Extract the (X, Y) coordinate from the center of the cell holding the provided text.  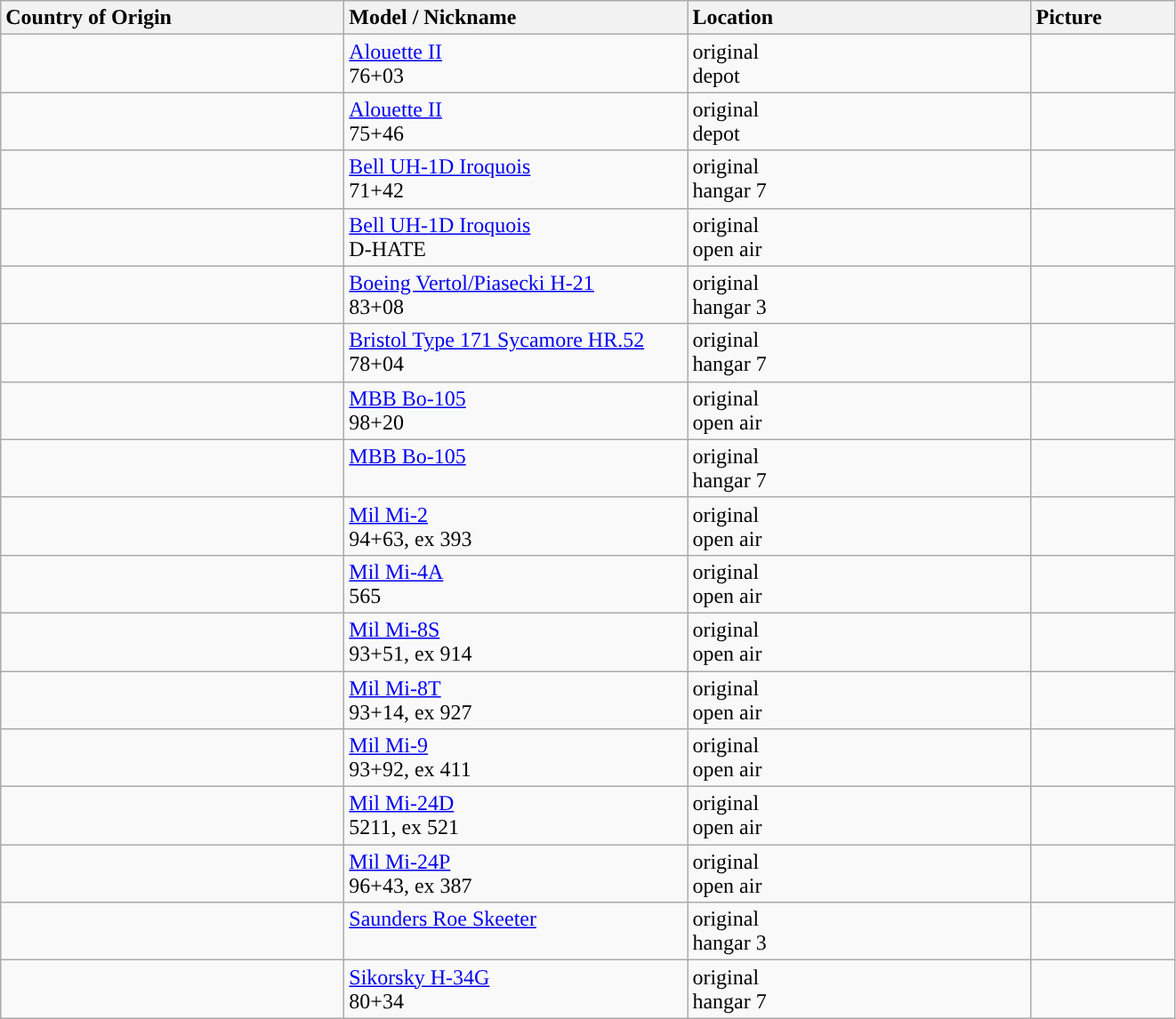
Sikorsky H-34G80+34 (516, 989)
MBB Bo-105 (516, 468)
Bell UH-1D Iroquois71+42 (516, 180)
Bell UH-1D IroquoisD-HATE (516, 237)
Mil Mi-8S93+51, ex 914 (516, 642)
Mil Mi-4A565 (516, 583)
Mil Mi-294+63, ex 393 (516, 526)
Bristol Type 171 Sycamore HR.5278+04 (516, 352)
Mil Mi-24P96+43, ex 387 (516, 873)
Model / Nickname (516, 18)
Alouette II76+03 (516, 64)
Mil Mi-993+92, ex 411 (516, 758)
Boeing Vertol/Piasecki H-2183+08 (516, 295)
Saunders Roe Skeeter (516, 932)
Picture (1103, 18)
Alouette II75+46 (516, 121)
Location (859, 18)
Country of Origin (173, 18)
Mil Mi-24D5211, ex 521 (516, 816)
Mil Mi-8T93+14, ex 927 (516, 699)
MBB Bo-10598+20 (516, 411)
